Search for the cell housing the specified text and yield its (X, Y) center coordinate. 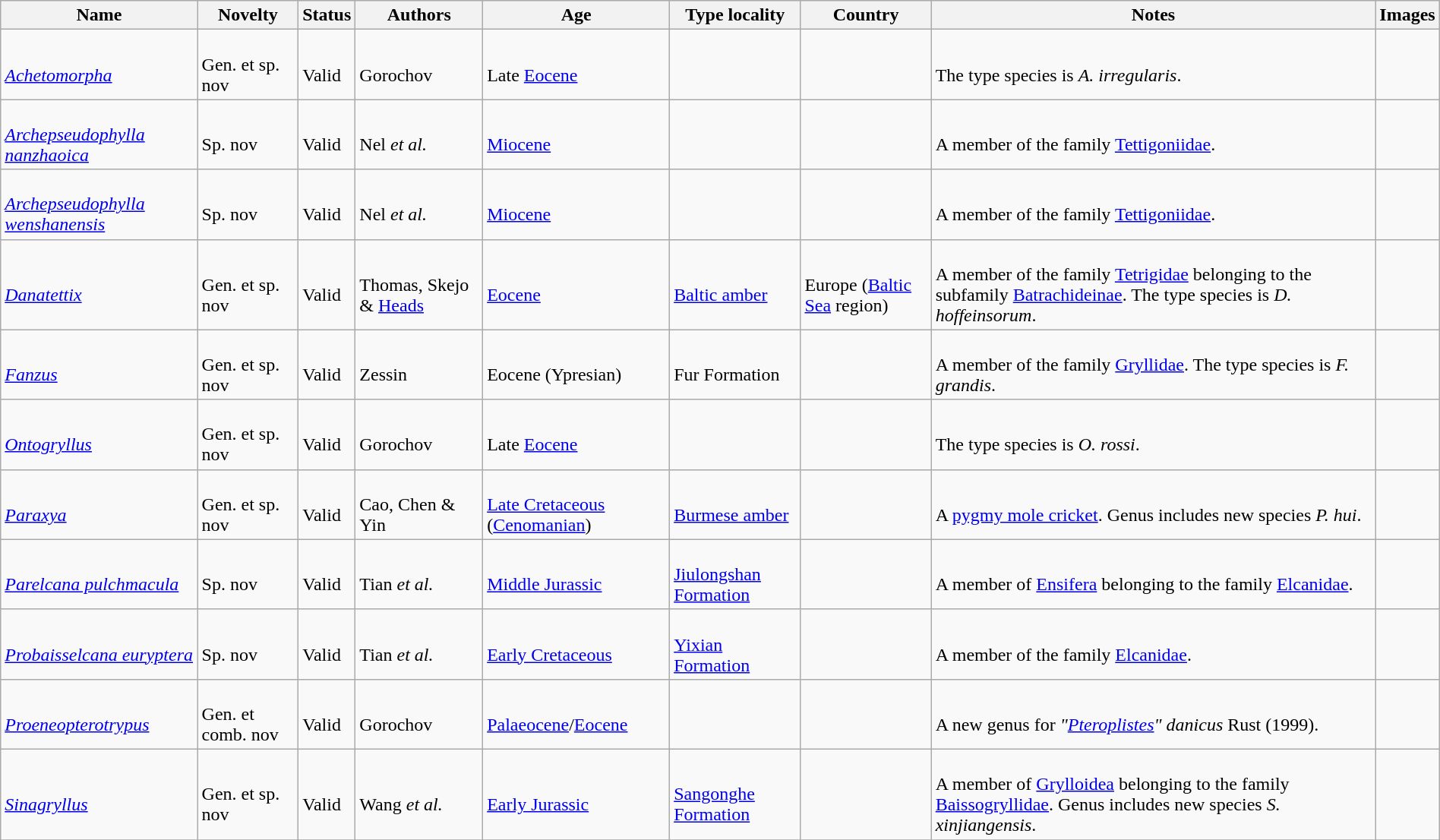
Gen. et comb. nov (248, 714)
Zessin (419, 365)
Late Cretaceous (Cenomanian) (576, 504)
Authors (419, 15)
Achetomorpha (99, 65)
Palaeocene/Eocene (576, 714)
Eocene (Ypresian) (576, 365)
Name (99, 15)
A member of Grylloidea belonging to the family Baissogryllidae. Genus includes new species S. xinjiangensis. (1153, 794)
Sangonghe Formation (735, 794)
Paraxya (99, 504)
A pygmy mole cricket. Genus includes new species P. hui. (1153, 504)
Sinagryllus (99, 794)
Archepseudophylla wenshanensis (99, 204)
The type species is A. irregularis. (1153, 65)
Early Jurassic (576, 794)
Wang et al. (419, 794)
Middle Jurassic (576, 574)
Parelcana pulchmacula (99, 574)
Ontogryllus (99, 434)
Novelty (248, 15)
Jiulongshan Formation (735, 574)
A member of the family Elcanidae. (1153, 644)
Burmese amber (735, 504)
Yixian Formation (735, 644)
The type species is O. rossi. (1153, 434)
A new genus for "Pteroplistes" danicus Rust (1999). (1153, 714)
Proeneopterotrypus (99, 714)
A member of the family Gryllidae. The type species is F. grandis. (1153, 365)
Europe (Baltic Sea region) (866, 284)
Notes (1153, 15)
Eocene (576, 284)
Fanzus (99, 365)
Age (576, 15)
Country (866, 15)
Status (327, 15)
Early Cretaceous (576, 644)
Baltic amber (735, 284)
Archepseudophylla nanzhaoica (99, 134)
Probaisselcana euryptera (99, 644)
A member of the family Tetrigidae belonging to the subfamily Batrachideinae. The type species is D. hoffeinsorum. (1153, 284)
A member of Ensifera belonging to the family Elcanidae. (1153, 574)
Cao, Chen & Yin (419, 504)
Type locality (735, 15)
Thomas, Skejo & Heads (419, 284)
Fur Formation (735, 365)
Danatettix (99, 284)
Images (1407, 15)
